Pinpoint the cell where the given text exists, returning its (X, Y) midpoint coordinate. 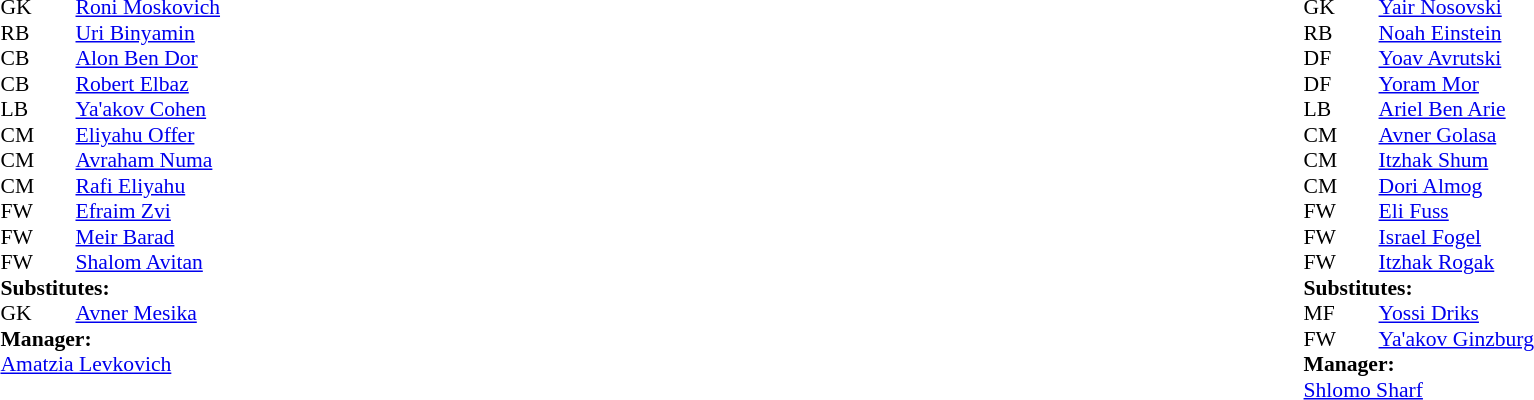
Efraim Zvi (148, 211)
Yoram Mor (1456, 84)
Shalom Avitan (148, 263)
Amatzia Levkovich (110, 365)
Yossi Driks (1456, 313)
Meir Barad (148, 237)
Eliyahu Offer (148, 135)
Avner Golasa (1456, 135)
Itzhak Rogak (1456, 263)
Dori Almog (1456, 186)
Uri Binyamin (148, 33)
Itzhak Shum (1456, 161)
Alon Ben Dor (148, 59)
Noah Einstein (1456, 33)
Ya'akov Ginzburg (1456, 339)
Yoav Avrutski (1456, 59)
GK (19, 313)
Eli Fuss (1456, 211)
MF (1323, 313)
Robert Elbaz (148, 84)
Ya'akov Cohen (148, 109)
Rafi Eliyahu (148, 186)
Ariel Ben Arie (1456, 109)
Avner Mesika (148, 313)
Avraham Numa (148, 161)
Israel Fogel (1456, 237)
